For the text-containing cell, return its midpoint in [X, Y] coordinate format. 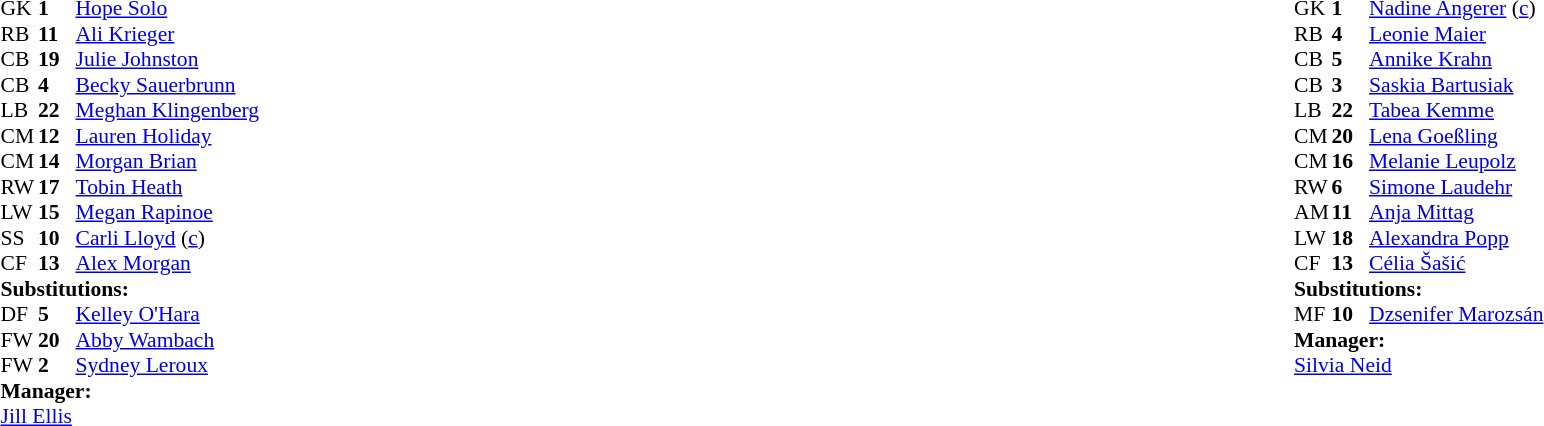
Ali Krieger [168, 34]
Becky Sauerbrunn [168, 85]
Annike Krahn [1456, 59]
DF [19, 315]
Dzsenifer Marozsán [1456, 315]
Anja Mittag [1456, 213]
Alexandra Popp [1456, 238]
14 [57, 161]
15 [57, 213]
12 [57, 136]
17 [57, 187]
Abby Wambach [168, 340]
Carli Lloyd (c) [168, 238]
Célia Šašić [1456, 263]
Saskia Bartusiak [1456, 85]
AM [1313, 213]
Lena Goeßling [1456, 136]
Silvia Neid [1418, 365]
Kelley O'Hara [168, 315]
Melanie Leupolz [1456, 161]
Lauren Holiday [168, 136]
6 [1351, 187]
Leonie Maier [1456, 34]
Simone Laudehr [1456, 187]
MF [1313, 315]
Julie Johnston [168, 59]
Alex Morgan [168, 263]
Megan Rapinoe [168, 213]
16 [1351, 161]
18 [1351, 238]
3 [1351, 85]
Meghan Klingenberg [168, 111]
SS [19, 238]
Morgan Brian [168, 161]
Sydney Leroux [168, 365]
Tobin Heath [168, 187]
2 [57, 365]
Tabea Kemme [1456, 111]
19 [57, 59]
